Determine the [x, y] coordinate at the center of the cell enclosing the given text.  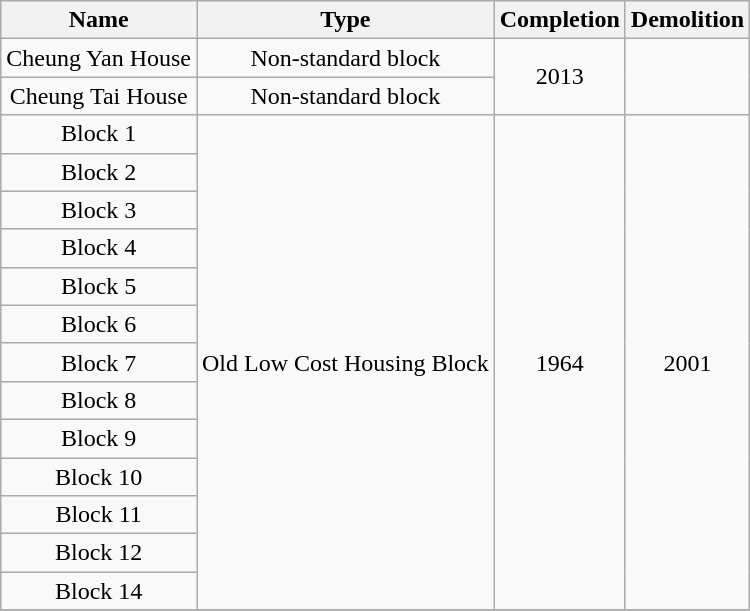
Block 1 [99, 134]
Block 11 [99, 515]
Demolition [687, 20]
1964 [560, 362]
2001 [687, 362]
Block 3 [99, 210]
Block 4 [99, 248]
Block 9 [99, 438]
Block 2 [99, 172]
Block 6 [99, 324]
Name [99, 20]
Block 8 [99, 400]
Old Low Cost Housing Block [345, 362]
Block 12 [99, 553]
Block 5 [99, 286]
Block 7 [99, 362]
Completion [560, 20]
Cheung Yan House [99, 58]
2013 [560, 77]
Block 10 [99, 477]
Type [345, 20]
Block 14 [99, 591]
Cheung Tai House [99, 96]
